Find where the given text appears and provide that cell's center as [x, y] coordinate. 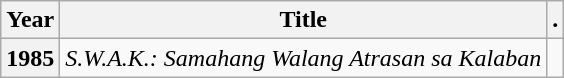
. [556, 20]
1985 [30, 58]
S.W.A.K.: Samahang Walang Atrasan sa Kalaban [304, 58]
Year [30, 20]
Title [304, 20]
